Search for the cell housing the specified text and yield its [X, Y] center coordinate. 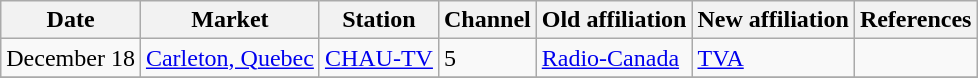
Radio-Canada [614, 58]
CHAU-TV [378, 58]
Channel [487, 20]
Date [71, 20]
Market [230, 20]
Old affiliation [614, 20]
TVA [773, 58]
New affiliation [773, 20]
References [916, 20]
Station [378, 20]
December 18 [71, 58]
5 [487, 58]
Carleton, Quebec [230, 58]
